Detect which cell encompasses the target text, then output its (x, y) center coordinate. 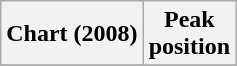
Peakposition (189, 34)
Chart (2008) (72, 34)
